Search for the cell housing the specified text and yield its [x, y] center coordinate. 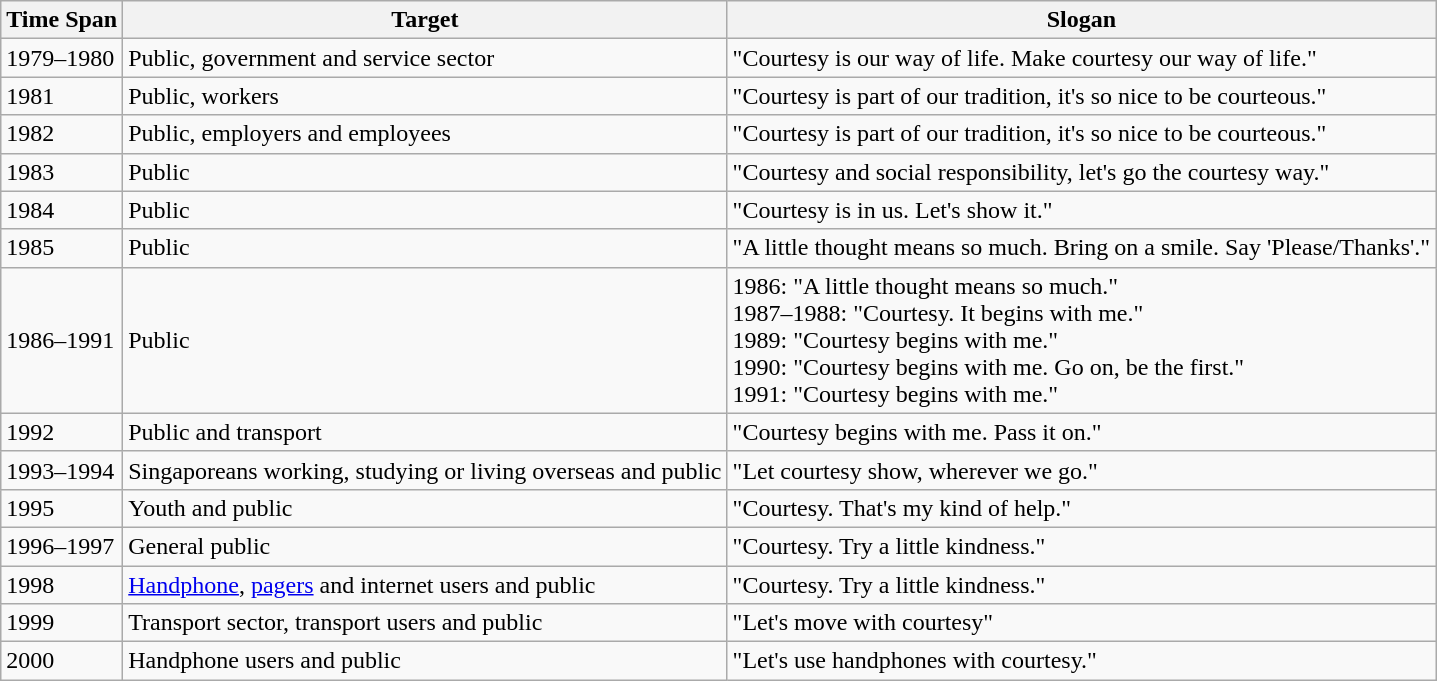
Handphone users and public [425, 661]
"Let's move with courtesy" [1082, 623]
Handphone, pagers and internet users and public [425, 585]
"A little thought means so much. Bring on a smile. Say 'Please/Thanks'." [1082, 248]
1999 [62, 623]
1995 [62, 508]
1986–1991 [62, 340]
Target [425, 20]
Public and transport [425, 432]
Youth and public [425, 508]
1996–1997 [62, 546]
"Courtesy is our way of life. Make courtesy our way of life." [1082, 58]
Time Span [62, 20]
Singaporeans working, studying or living overseas and public [425, 470]
1982 [62, 134]
1983 [62, 172]
1984 [62, 210]
1979–1980 [62, 58]
"Courtesy and social responsibility, let's go the courtesy way." [1082, 172]
Public, employers and employees [425, 134]
"Courtesy. That's my kind of help." [1082, 508]
"Let's use handphones with courtesy." [1082, 661]
1993–1994 [62, 470]
1992 [62, 432]
Public, workers [425, 96]
"Courtesy begins with me. Pass it on." [1082, 432]
1985 [62, 248]
1998 [62, 585]
Slogan [1082, 20]
1981 [62, 96]
Public, government and service sector [425, 58]
2000 [62, 661]
General public [425, 546]
"Let courtesy show, wherever we go." [1082, 470]
"Courtesy is in us. Let's show it." [1082, 210]
Transport sector, transport users and public [425, 623]
